Provide the [x, y] coordinate of the cell's center where the given text is located.  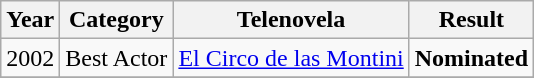
Result [471, 20]
Best Actor [116, 58]
Category [116, 20]
Telenovela [291, 20]
2002 [30, 58]
El Circo de las Montini [291, 58]
Nominated [471, 58]
Year [30, 20]
